Extract the [x, y] coordinate from the center of the cell holding the provided text.  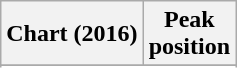
Peakposition [189, 34]
Chart (2016) [72, 34]
